Capture the cell that displays the provided text and extract its [X, Y] central coordinate. 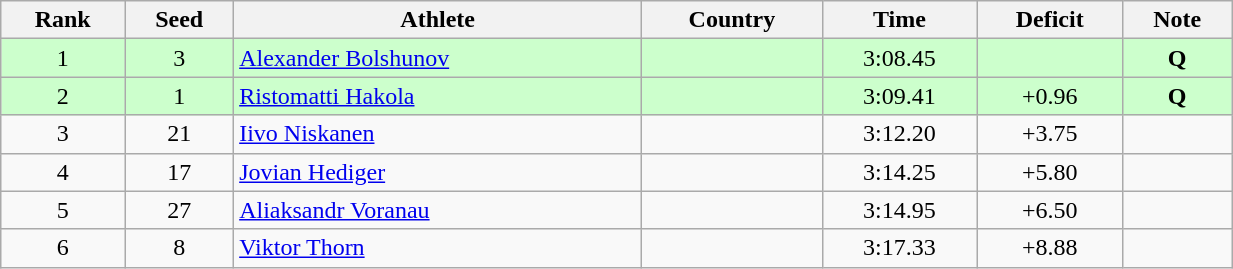
Ristomatti Hakola [438, 96]
+3.75 [1050, 134]
21 [180, 134]
Viktor Thorn [438, 248]
Athlete [438, 20]
3:14.95 [900, 210]
Country [732, 20]
3:09.41 [900, 96]
3:08.45 [900, 58]
6 [63, 248]
+8.88 [1050, 248]
+6.50 [1050, 210]
+5.80 [1050, 172]
17 [180, 172]
Rank [63, 20]
3:12.20 [900, 134]
Seed [180, 20]
Alexander Bolshunov [438, 58]
3:17.33 [900, 248]
Note [1178, 20]
+0.96 [1050, 96]
3:14.25 [900, 172]
Deficit [1050, 20]
8 [180, 248]
Aliaksandr Voranau [438, 210]
Time [900, 20]
5 [63, 210]
27 [180, 210]
Jovian Hediger [438, 172]
2 [63, 96]
4 [63, 172]
Iivo Niskanen [438, 134]
